Extract the (x, y) coordinate from the center of the cell holding the provided text.  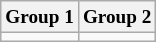
Group 2 (117, 17)
Group 1 (40, 17)
